Find where the given text appears and provide that cell's center as [X, Y] coordinate. 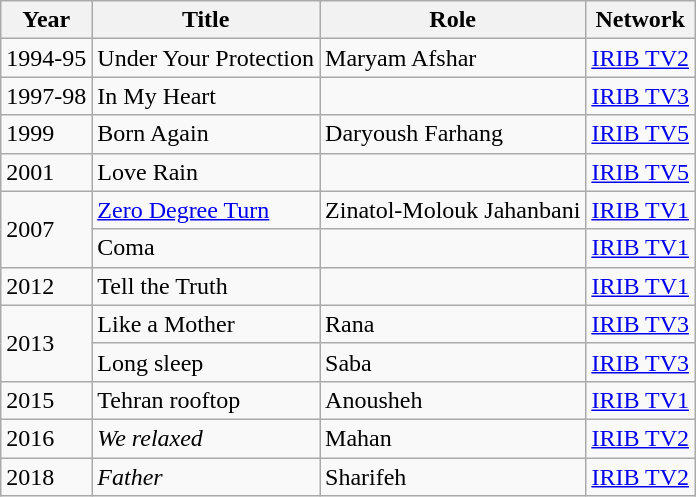
2012 [46, 286]
Tehran rooftop [206, 400]
Year [46, 20]
Long sleep [206, 362]
2007 [46, 229]
Tell the Truth [206, 286]
2016 [46, 438]
Rana [453, 324]
Born Again [206, 134]
2015 [46, 400]
Father [206, 477]
Like a Mother [206, 324]
Saba [453, 362]
1994-95 [46, 58]
1997-98 [46, 96]
Daryoush Farhang [453, 134]
Title [206, 20]
Zero Degree Turn [206, 210]
Sharifeh [453, 477]
In My Heart [206, 96]
2001 [46, 172]
1999 [46, 134]
Under Your Protection [206, 58]
Network [640, 20]
2013 [46, 343]
Coma [206, 248]
Anousheh [453, 400]
We relaxed [206, 438]
Zinatol-Molouk Jahanbani [453, 210]
Love Rain [206, 172]
Role [453, 20]
2018 [46, 477]
Maryam Afshar [453, 58]
Mahan [453, 438]
